Return the [x, y] coordinate for the center point of the cell that contains the specified text.  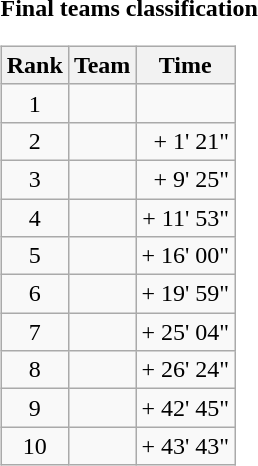
+ 25' 04" [186, 332]
+ 26' 24" [186, 370]
+ 9' 25" [186, 179]
Team [102, 65]
10 [34, 446]
1 [34, 103]
+ 42' 45" [186, 408]
4 [34, 217]
2 [34, 141]
8 [34, 370]
+ 19' 59" [186, 294]
7 [34, 332]
9 [34, 408]
+ 16' 00" [186, 256]
+ 43' 43" [186, 446]
Time [186, 65]
+ 11' 53" [186, 217]
5 [34, 256]
6 [34, 294]
3 [34, 179]
+ 1' 21" [186, 141]
Rank [34, 65]
